Output the (X, Y) coordinate of the center of the cell containing the given text.  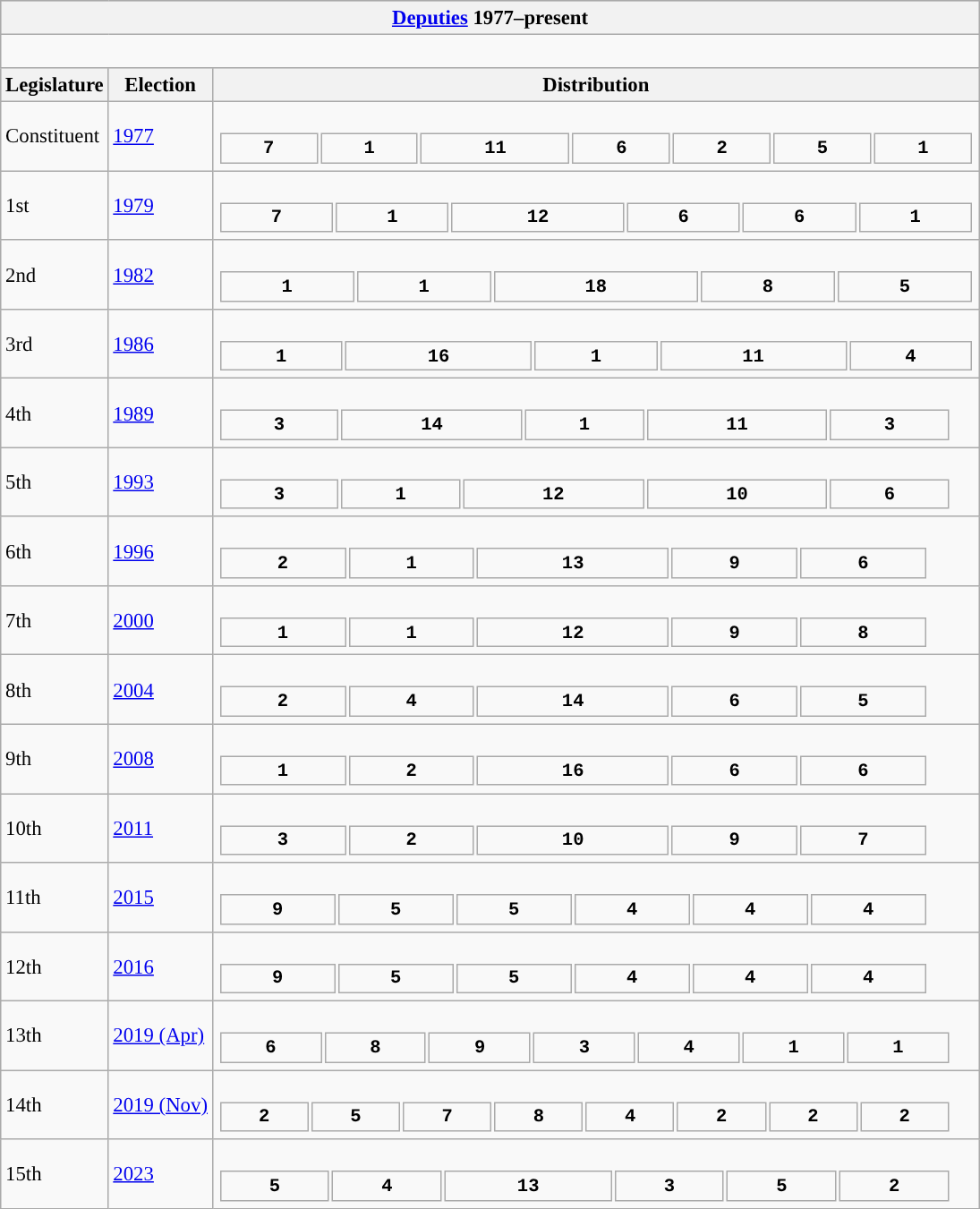
2004 (160, 689)
9th (55, 759)
15th (55, 1174)
7 1 11 6 2 5 1 (596, 136)
2023 (160, 1174)
6th (55, 551)
5th (55, 481)
1 1 12 9 8 (596, 621)
2011 (160, 829)
2 5 7 8 4 2 2 2 (596, 1104)
1 1 18 8 5 (596, 274)
Constituent (55, 136)
4th (55, 413)
11th (55, 897)
Deputies 1977–present (490, 18)
3 1 12 10 6 (596, 481)
7th (55, 621)
1996 (160, 551)
Distribution (596, 85)
1 2 16 6 6 (596, 759)
7 1 12 6 6 1 (596, 206)
10th (55, 829)
2019 (Apr) (160, 1036)
3rd (55, 344)
1st (55, 206)
Legislature (55, 85)
2 4 14 6 5 (596, 689)
13th (55, 1036)
2008 (160, 759)
3 14 1 11 3 (596, 413)
2019 (Nov) (160, 1104)
12th (55, 966)
1986 (160, 344)
3 2 10 9 7 (596, 829)
1993 (160, 481)
6 8 9 3 4 1 1 (596, 1036)
5 4 13 3 5 2 (596, 1174)
14th (55, 1104)
2nd (55, 274)
18 (596, 287)
1982 (160, 274)
2000 (160, 621)
1989 (160, 413)
1979 (160, 206)
2 1 13 9 6 (596, 551)
2016 (160, 966)
2015 (160, 897)
8th (55, 689)
Election (160, 85)
1977 (160, 136)
1 16 1 11 4 (596, 344)
